Capture the cell that displays the provided text and extract its (x, y) central coordinate. 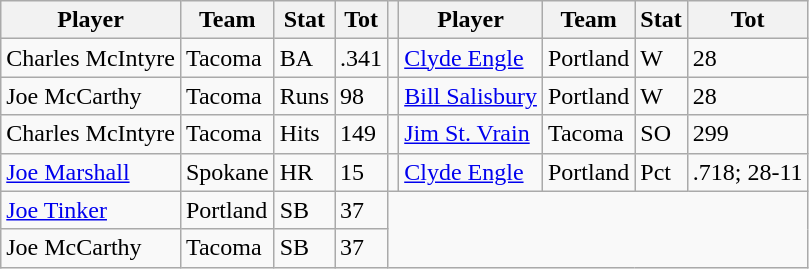
Hits (304, 134)
BA (304, 58)
.341 (362, 58)
98 (362, 96)
Joe Marshall (91, 172)
15 (362, 172)
SO (661, 134)
Joe Tinker (91, 210)
.718; 28-11 (748, 172)
Jim St. Vrain (471, 134)
149 (362, 134)
Pct (661, 172)
Spokane (227, 172)
299 (748, 134)
HR (304, 172)
Bill Salisbury (471, 96)
Runs (304, 96)
